Extract the [x, y] coordinate from the center of the cell holding the provided text.  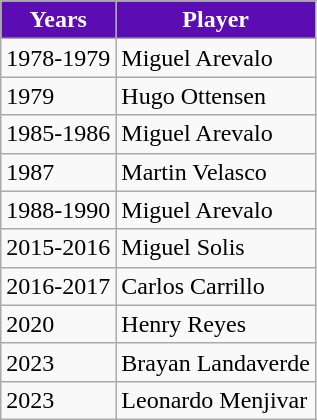
2016-2017 [58, 286]
Brayan Landaverde [216, 362]
1988-1990 [58, 210]
2020 [58, 324]
1985-1986 [58, 134]
Carlos Carrillo [216, 286]
1979 [58, 96]
Leonardo Menjivar [216, 400]
Miguel Solis [216, 248]
Years [58, 20]
Hugo Ottensen [216, 96]
1987 [58, 172]
1978-1979 [58, 58]
Player [216, 20]
Martin Velasco [216, 172]
Henry Reyes [216, 324]
2015-2016 [58, 248]
